Return (X, Y) of the center of cell containing provided text 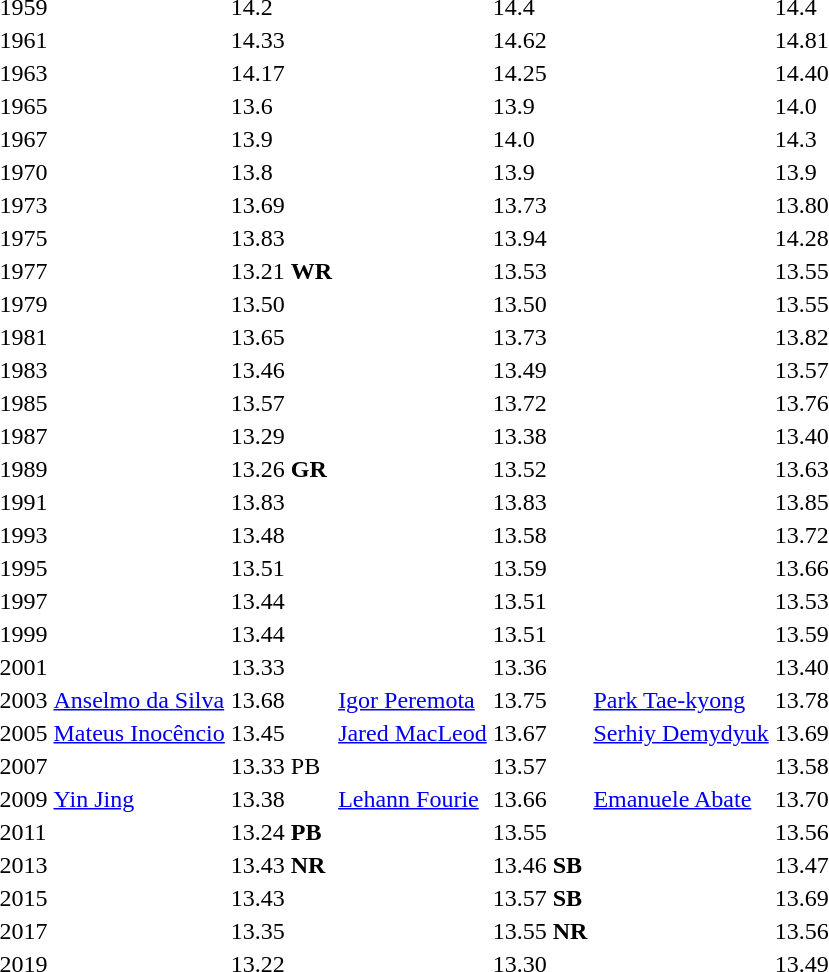
13.35 (281, 931)
13.8 (281, 172)
Anselmo da Silva (139, 700)
13.36 (540, 667)
13.29 (281, 436)
13.43 (281, 898)
14.62 (540, 40)
Park Tae-kyong (681, 700)
13.24 PB (281, 832)
14.17 (281, 73)
13.67 (540, 733)
13.6 (281, 106)
Mateus Inocêncio (139, 733)
Serhiy Demydyuk (681, 733)
13.21 WR (281, 271)
Jared MacLeod (413, 733)
13.52 (540, 469)
13.58 (540, 535)
13.46 (281, 370)
14.25 (540, 73)
13.49 (540, 370)
Lehann Fourie (413, 799)
14.33 (281, 40)
Igor Peremota (413, 700)
13.57 SB (540, 898)
13.72 (540, 403)
13.33 (281, 667)
13.68 (281, 700)
13.59 (540, 568)
13.48 (281, 535)
Yin Jing (139, 799)
Emanuele Abate (681, 799)
13.75 (540, 700)
13.26 GR (281, 469)
13.66 (540, 799)
13.43 NR (281, 865)
13.46 SB (540, 865)
13.65 (281, 337)
14.0 (540, 139)
13.53 (540, 271)
13.33 PB (281, 766)
13.55 (540, 832)
13.69 (281, 205)
13.55 NR (540, 931)
13.94 (540, 238)
13.45 (281, 733)
